Detect which cell encompasses the target text, then output its [X, Y] center coordinate. 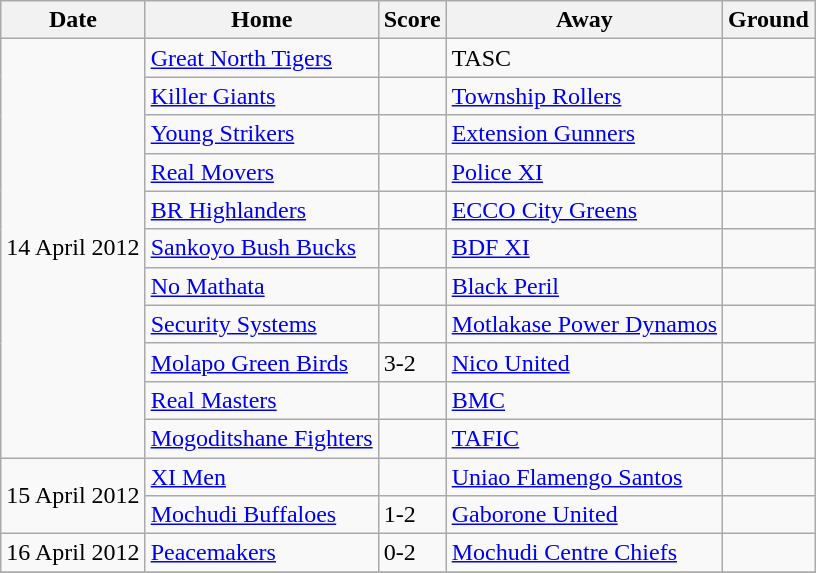
TAFIC [584, 438]
Extension Gunners [584, 134]
16 April 2012 [73, 553]
Sankoyo Bush Bucks [262, 248]
Date [73, 20]
3-2 [412, 362]
Molapo Green Birds [262, 362]
Black Peril [584, 286]
Gaborone United [584, 515]
Mogoditshane Fighters [262, 438]
Killer Giants [262, 96]
Uniao Flamengo Santos [584, 477]
BMC [584, 400]
ECCO City Greens [584, 210]
Peacemakers [262, 553]
Mochudi Buffaloes [262, 515]
Township Rollers [584, 96]
Real Movers [262, 172]
Nico United [584, 362]
BR Highlanders [262, 210]
14 April 2012 [73, 248]
BDF XI [584, 248]
XI Men [262, 477]
Real Masters [262, 400]
0-2 [412, 553]
Police XI [584, 172]
Away [584, 20]
15 April 2012 [73, 496]
Score [412, 20]
Great North Tigers [262, 58]
Home [262, 20]
TASC [584, 58]
Motlakase Power Dynamos [584, 324]
Ground [769, 20]
1-2 [412, 515]
Mochudi Centre Chiefs [584, 553]
Security Systems [262, 324]
Young Strikers [262, 134]
No Mathata [262, 286]
